Determine the (X, Y) coordinate at the center of the cell enclosing the given text.  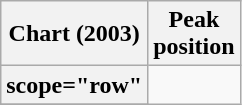
scope="row" (74, 85)
Peakposition (194, 34)
Chart (2003) (74, 34)
